Output the (X, Y) coordinate of the center of the cell containing the given text.  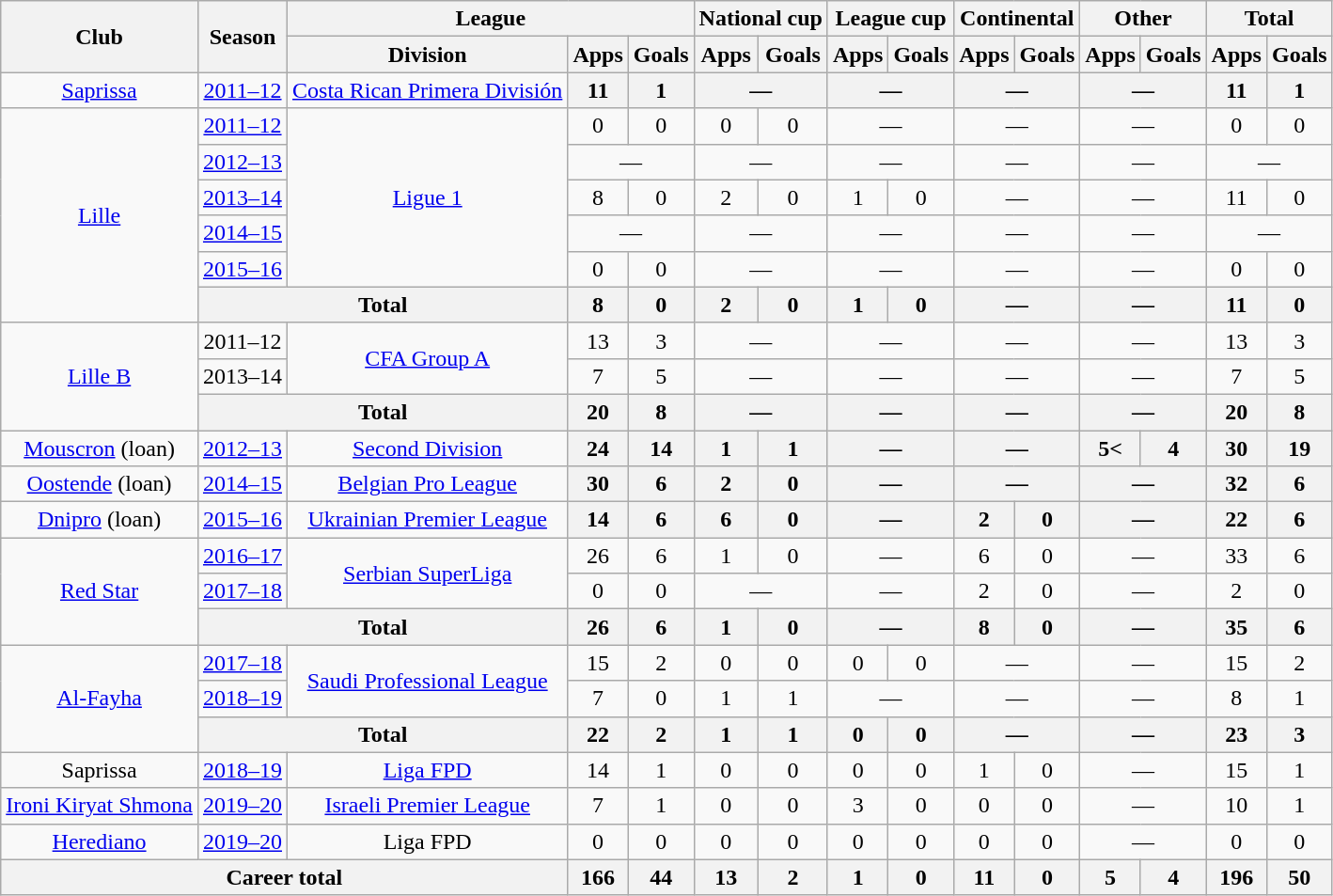
Belgian Pro League (428, 484)
National cup (761, 19)
Al-Fayha (100, 699)
10 (1236, 806)
166 (598, 877)
Lille (100, 215)
Mouscron (loan) (100, 448)
2016–17 (243, 556)
Dnipro (loan) (100, 520)
Herediano (100, 841)
Continental (1017, 19)
33 (1236, 556)
Division (428, 55)
50 (1299, 877)
23 (1236, 734)
196 (1236, 877)
Lille B (100, 376)
Club (100, 37)
Costa Rican Primera División (428, 90)
Red Star (100, 591)
Season (243, 37)
League cup (890, 19)
Career total (284, 877)
Israeli Premier League (428, 806)
Ligue 1 (428, 197)
5< (1110, 448)
Oostende (loan) (100, 484)
Ironi Kiryat Shmona (100, 806)
32 (1236, 484)
44 (661, 877)
League (491, 19)
Serbian SuperLiga (428, 574)
Other (1143, 19)
Saudi Professional League (428, 681)
Second Division (428, 448)
19 (1299, 448)
Ukrainian Premier League (428, 520)
CFA Group A (428, 358)
24 (598, 448)
35 (1236, 627)
